Detect which cell encompasses the target text, then output its [X, Y] center coordinate. 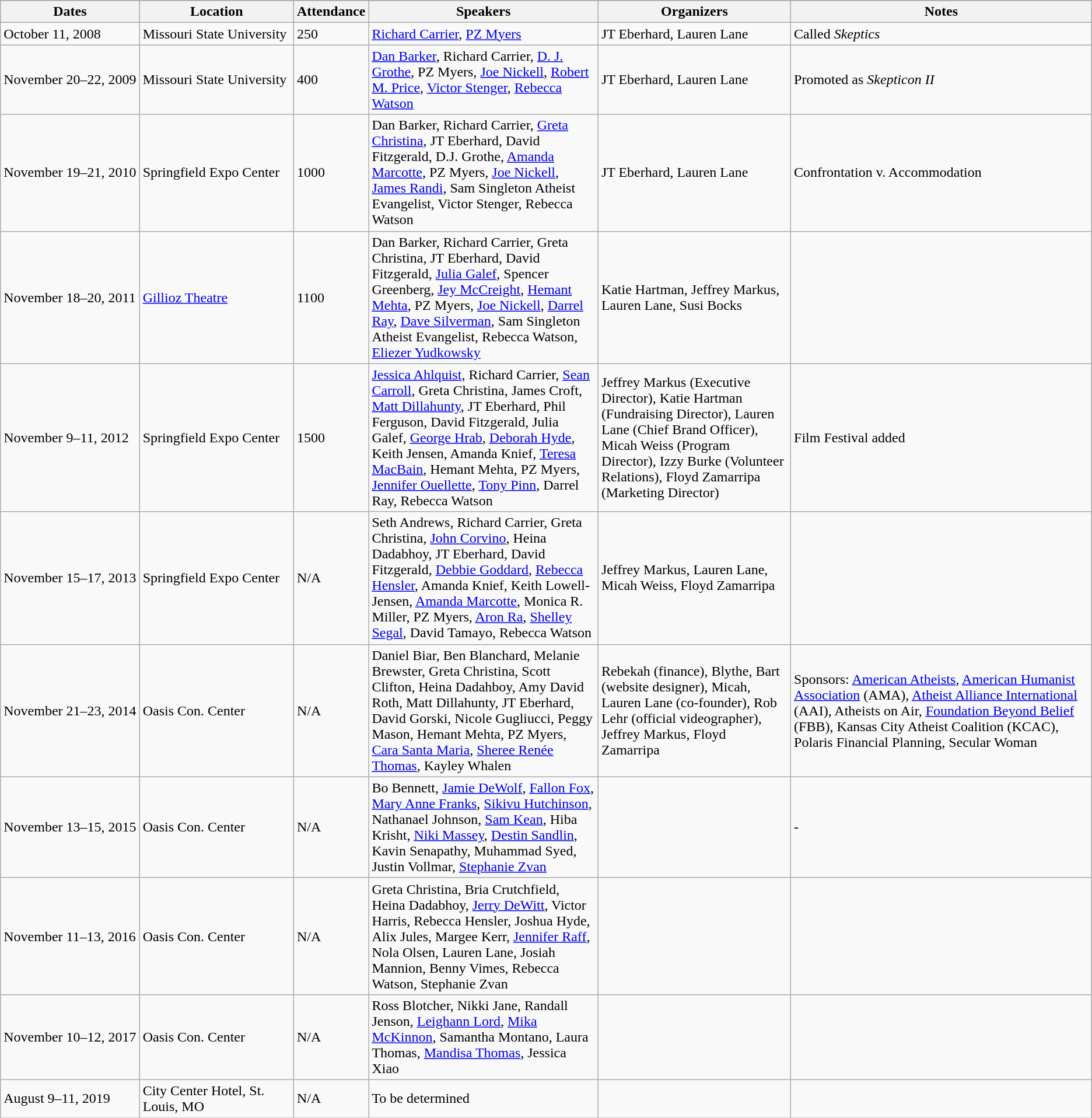
November 21–23, 2014 [70, 711]
400 [331, 79]
Called Skeptics [942, 34]
Jeffrey Markus, Lauren Lane, Micah Weiss, Floyd Zamarripa [694, 578]
Organizers [694, 12]
Attendance [331, 12]
City Center Hotel, St. Louis, MO [216, 1098]
November 10–12, 2017 [70, 1037]
Dates [70, 12]
To be determined [483, 1098]
Confrontation v. Accommodation [942, 173]
November 19–21, 2010 [70, 173]
Ross Blotcher, Nikki Jane, Randall Jenson, Leighann Lord, Mika McKinnon, Samantha Montano, Laura Thomas, Mandisa Thomas, Jessica Xiao [483, 1037]
November 11–13, 2016 [70, 936]
November 9–11, 2012 [70, 438]
1100 [331, 298]
250 [331, 34]
Location [216, 12]
Richard Carrier, PZ Myers [483, 34]
Promoted as Skepticon II [942, 79]
November 15–17, 2013 [70, 578]
1000 [331, 173]
Gillioz Theatre [216, 298]
Notes [942, 12]
Film Festival added [942, 438]
August 9–11, 2019 [70, 1098]
Dan Barker, Richard Carrier, D. J. Grothe, PZ Myers, Joe Nickell, Robert M. Price, Victor Stenger, Rebecca Watson [483, 79]
Speakers [483, 12]
Katie Hartman, Jeffrey Markus, Lauren Lane, Susi Bocks [694, 298]
November 13–15, 2015 [70, 827]
November 20–22, 2009 [70, 79]
November 18–20, 2011 [70, 298]
1500 [331, 438]
- [942, 827]
October 11, 2008 [70, 34]
